For the text-containing cell, return its midpoint in [X, Y] coordinate format. 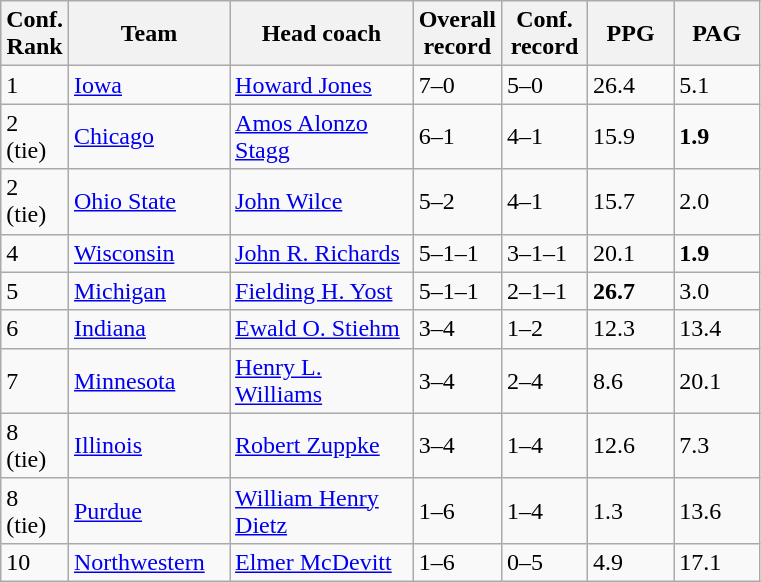
13.4 [717, 329]
Head coach [322, 34]
26.7 [631, 291]
26.4 [631, 85]
John Wilce [322, 202]
5.1 [717, 85]
6 [35, 329]
13.6 [717, 510]
Henry L. Williams [322, 380]
15.9 [631, 136]
15.7 [631, 202]
6–1 [457, 136]
7.3 [717, 446]
17.1 [717, 562]
3.0 [717, 291]
Indiana [148, 329]
Chicago [148, 136]
10 [35, 562]
1–2 [544, 329]
5–0 [544, 85]
Fielding H. Yost [322, 291]
8.6 [631, 380]
2–1–1 [544, 291]
Iowa [148, 85]
Northwestern [148, 562]
Illinois [148, 446]
7 [35, 380]
Robert Zuppke [322, 446]
1 [35, 85]
7–0 [457, 85]
12.3 [631, 329]
Wisconsin [148, 253]
Overall record [457, 34]
Michigan [148, 291]
1.3 [631, 510]
PPG [631, 34]
12.6 [631, 446]
Ewald O. Stiehm [322, 329]
Team [148, 34]
4 [35, 253]
Amos Alonzo Stagg [322, 136]
PAG [717, 34]
4.9 [631, 562]
Purdue [148, 510]
Elmer McDevitt [322, 562]
Howard Jones [322, 85]
John R. Richards [322, 253]
5 [35, 291]
2.0 [717, 202]
Minnesota [148, 380]
3–1–1 [544, 253]
0–5 [544, 562]
Conf. Rank [35, 34]
5–2 [457, 202]
Conf. record [544, 34]
Ohio State [148, 202]
William Henry Dietz [322, 510]
2–4 [544, 380]
